Identify which cell holds the provided text, then report its (X, Y) central coordinate. 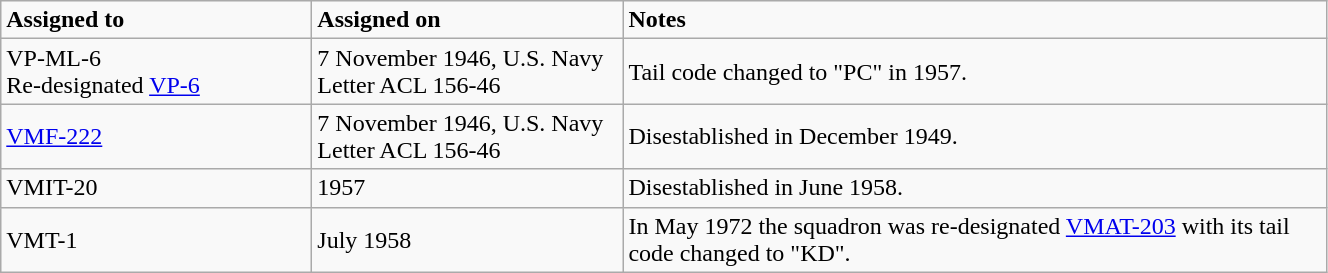
VMF-222 (156, 136)
Tail code changed to "PC" in 1957. (975, 72)
Assigned to (156, 20)
Disestablished in December 1949. (975, 136)
July 1958 (468, 240)
Assigned on (468, 20)
VMT-1 (156, 240)
VP-ML-6Re-designated VP-6 (156, 72)
VMIT-20 (156, 188)
Notes (975, 20)
1957 (468, 188)
In May 1972 the squadron was re-designated VMAT-203 with its tail code changed to "KD". (975, 240)
Disestablished in June 1958. (975, 188)
